Output the (x, y) coordinate of the center of the cell containing the given text.  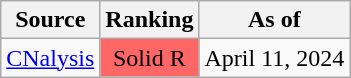
As of (274, 20)
April 11, 2024 (274, 58)
Solid R (150, 58)
CNalysis (50, 58)
Source (50, 20)
Ranking (150, 20)
